Capture the cell that displays the provided text and extract its (x, y) central coordinate. 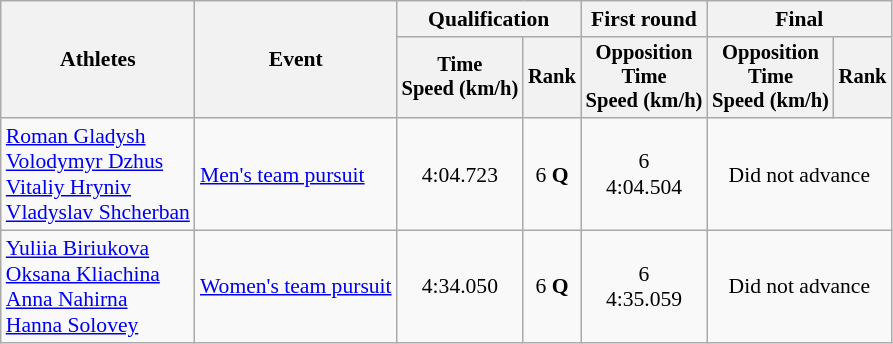
Men's team pursuit (296, 174)
64:35.059 (644, 287)
4:04.723 (460, 174)
Roman GladyshVolodymyr DzhusVitaliy HrynivVladyslav Shcherban (98, 174)
64:04.504 (644, 174)
First round (644, 19)
Athletes (98, 60)
4:34.050 (460, 287)
TimeSpeed (km/h) (460, 78)
Event (296, 60)
Women's team pursuit (296, 287)
Qualification (489, 19)
Final (799, 19)
Yuliia BiriukovaOksana KliachinaAnna NahirnaHanna Solovey (98, 287)
